Provide the [X, Y] coordinate of the cell's center where the given text is located.  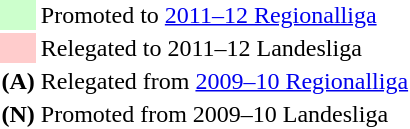
(N) [18, 114]
Promoted from 2009–10 Landesliga [224, 114]
Relegated to 2011–12 Landesliga [224, 48]
Promoted to 2011–12 Regionalliga [224, 15]
Relegated from 2009–10 Regionalliga [224, 81]
(A) [18, 81]
